From the cell containing the given text, extract its center point as [x, y] coordinate. 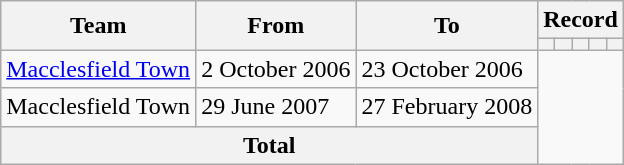
29 June 2007 [276, 107]
27 February 2008 [447, 107]
From [276, 26]
To [447, 26]
Team [98, 26]
2 October 2006 [276, 69]
23 October 2006 [447, 69]
Record [581, 20]
Total [270, 145]
